Return the (X, Y) coordinate for the center point of the cell that contains the specified text.  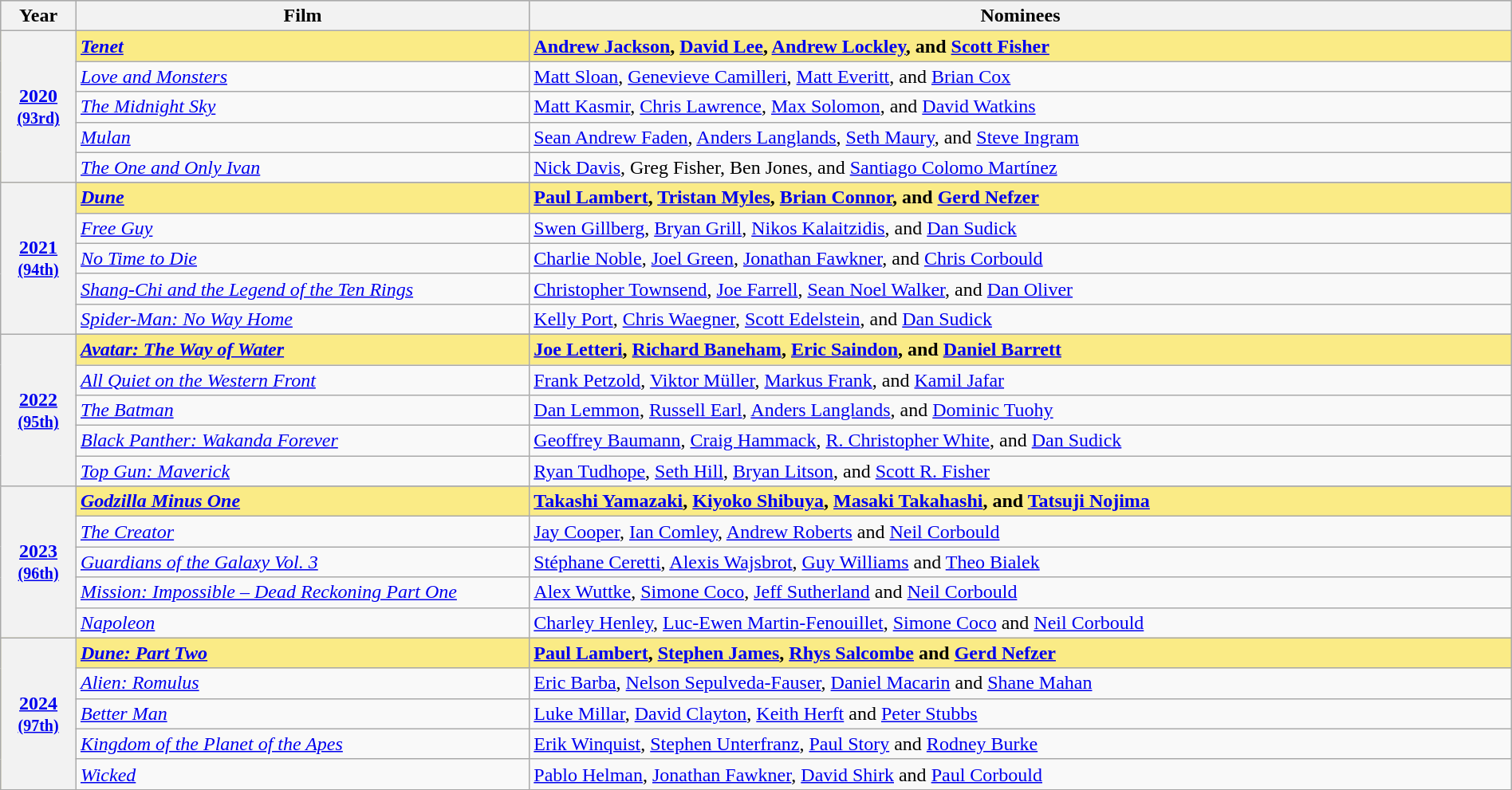
Sean Andrew Faden, Anders Langlands, Seth Maury, and Steve Ingram (1021, 137)
Guardians of the Galaxy Vol. 3 (302, 562)
Joe Letteri, Richard Baneham, Eric Saindon, and Daniel Barrett (1021, 349)
Avatar: The Way of Water (302, 349)
Black Panther: Wakanda Forever (302, 441)
Mulan (302, 137)
Napoleon (302, 623)
Ryan Tudhope, Seth Hill, Bryan Litson, and Scott R. Fisher (1021, 471)
All Quiet on the Western Front (302, 380)
Jay Cooper, Ian Comley, Andrew Roberts and Neil Corbould (1021, 532)
Mission: Impossible – Dead Reckoning Part One (302, 592)
Paul Lambert, Stephen James, Rhys Salcombe and Gerd Nefzer (1021, 653)
Love and Monsters (302, 77)
Alien: Romulus (302, 683)
Stéphane Ceretti, Alexis Wajsbrot, Guy Williams and Theo Bialek (1021, 562)
Dune (302, 198)
The One and Only Ivan (302, 167)
Nick Davis, Greg Fisher, Ben Jones, and Santiago Colomo Martínez (1021, 167)
2020(93rd) (38, 107)
The Batman (302, 411)
Frank Petzold, Viktor Müller, Markus Frank, and Kamil Jafar (1021, 380)
Matt Sloan, Genevieve Camilleri, Matt Everitt, and Brian Cox (1021, 77)
2021(94th) (38, 258)
2024(97th) (38, 713)
Godzilla Minus One (302, 501)
Kelly Port, Chris Waegner, Scott Edelstein, and Dan Sudick (1021, 319)
Charlie Noble, Joel Green, Jonathan Fawkner, and Chris Corbould (1021, 258)
Charley Henley, Luc-Ewen Martin-Fenouillet, Simone Coco and Neil Corbould (1021, 623)
Paul Lambert, Tristan Myles, Brian Connor, and Gerd Nefzer (1021, 198)
Swen Gillberg, Bryan Grill, Nikos Kalaitzidis, and Dan Sudick (1021, 228)
Tenet (302, 46)
Erik Winquist, Stephen Unterfranz, Paul Story and Rodney Burke (1021, 744)
The Creator (302, 532)
Takashi Yamazaki, Kiyoko Shibuya, Masaki Takahashi, and Tatsuji Nojima (1021, 501)
Eric Barba, Nelson Sepulveda-Fauser, Daniel Macarin and Shane Mahan (1021, 683)
Year (38, 16)
Matt Kasmir, Chris Lawrence, Max Solomon, and David Watkins (1021, 107)
Kingdom of the Planet of the Apes (302, 744)
Free Guy (302, 228)
Alex Wuttke, Simone Coco, Jeff Sutherland and Neil Corbould (1021, 592)
The Midnight Sky (302, 107)
Dan Lemmon, Russell Earl, Anders Langlands, and Dominic Tuohy (1021, 411)
2023(96th) (38, 562)
Geoffrey Baumann, Craig Hammack, R. Christopher White, and Dan Sudick (1021, 441)
Luke Millar, David Clayton, Keith Herft and Peter Stubbs (1021, 713)
Wicked (302, 774)
Film (302, 16)
Spider-Man: No Way Home (302, 319)
Shang-Chi and the Legend of the Ten Rings (302, 289)
Pablo Helman, Jonathan Fawkner, David Shirk and Paul Corbould (1021, 774)
Nominees (1021, 16)
Better Man (302, 713)
2022(95th) (38, 410)
Top Gun: Maverick (302, 471)
Andrew Jackson, David Lee, Andrew Lockley, and Scott Fisher (1021, 46)
Christopher Townsend, Joe Farrell, Sean Noel Walker, and Dan Oliver (1021, 289)
No Time to Die (302, 258)
Dune: Part Two (302, 653)
